Scan for the cell matching the given text and deliver its (x, y) coordinate at center. 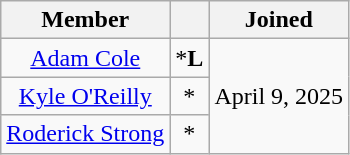
*L (190, 58)
April 9, 2025 (279, 96)
Member (86, 20)
Joined (279, 20)
Kyle O'Reilly (86, 96)
Adam Cole (86, 58)
Roderick Strong (86, 134)
